For the text-containing cell, return its midpoint in [x, y] coordinate format. 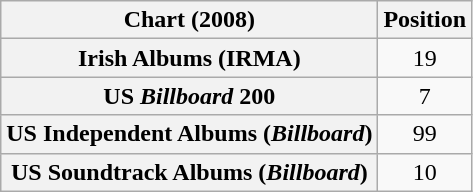
99 [425, 134]
Irish Albums (IRMA) [190, 58]
10 [425, 172]
19 [425, 58]
US Soundtrack Albums (Billboard) [190, 172]
Position [425, 20]
Chart (2008) [190, 20]
US Independent Albums (Billboard) [190, 134]
7 [425, 96]
US Billboard 200 [190, 96]
